Output the [X, Y] coordinate of the center of the cell containing the given text.  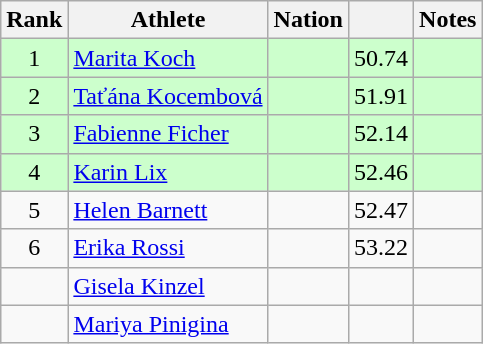
4 [34, 172]
Fabienne Ficher [168, 134]
2 [34, 96]
Athlete [168, 20]
Erika Rossi [168, 248]
53.22 [380, 248]
51.91 [380, 96]
Rank [34, 20]
5 [34, 210]
52.47 [380, 210]
6 [34, 248]
Gisela Kinzel [168, 286]
1 [34, 58]
Mariya Pinigina [168, 324]
Taťána Kocembová [168, 96]
52.46 [380, 172]
Helen Barnett [168, 210]
Marita Koch [168, 58]
3 [34, 134]
50.74 [380, 58]
Karin Lix [168, 172]
52.14 [380, 134]
Notes [448, 20]
Nation [308, 20]
